Output the [x, y] coordinate of the center of the cell containing the given text.  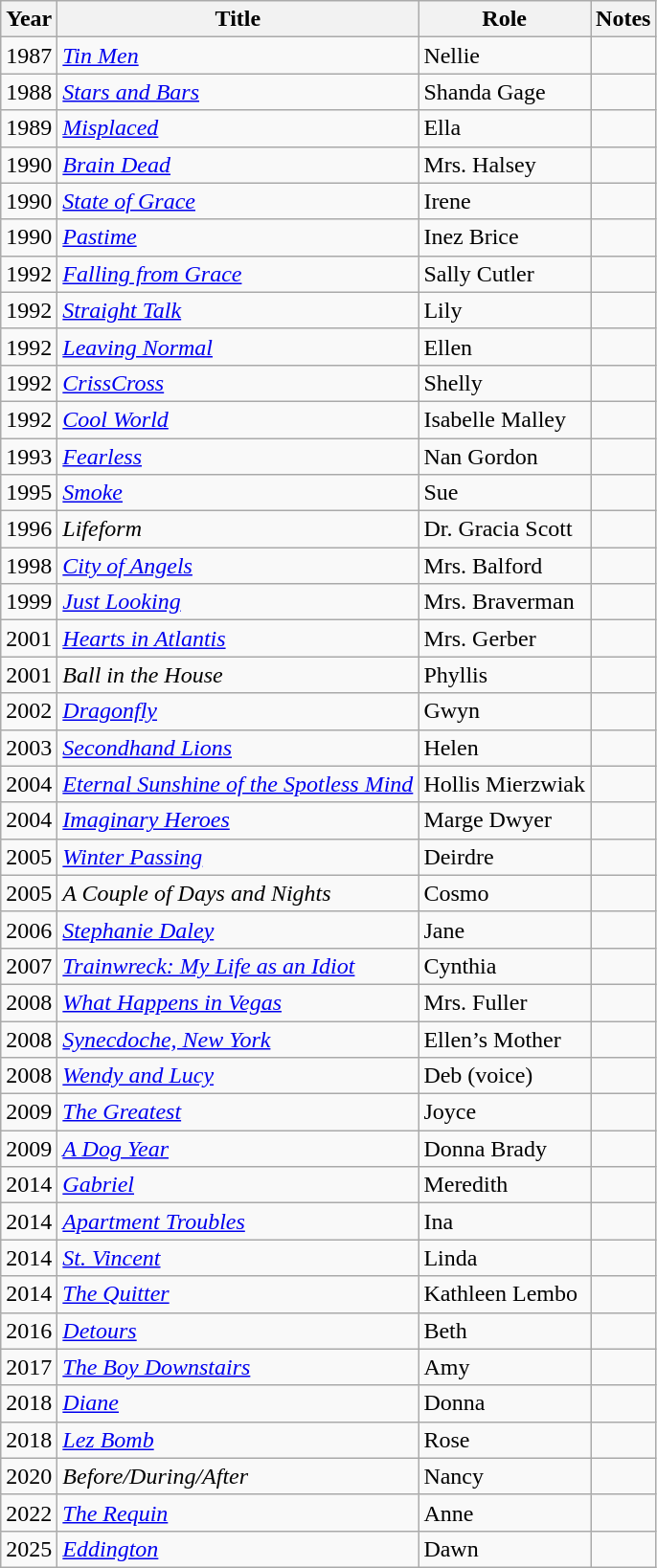
Notes [623, 19]
2007 [29, 966]
Ball in the House [238, 675]
2006 [29, 930]
Year [29, 19]
Cynthia [505, 966]
Falling from Grace [238, 274]
Before/During/After [238, 1476]
Smoke [238, 493]
Phyllis [505, 675]
Gwyn [505, 711]
1993 [29, 457]
Just Looking [238, 602]
Nan Gordon [505, 457]
2017 [29, 1367]
City of Angels [238, 566]
Hollis Mierzwiak [505, 784]
Linda [505, 1258]
Wendy and Lucy [238, 1076]
St. Vincent [238, 1258]
Mrs. Halsey [505, 165]
1988 [29, 92]
Mrs. Gerber [505, 638]
Anne [505, 1512]
Dragonfly [238, 711]
Lily [505, 310]
A Dog Year [238, 1149]
1999 [29, 602]
Nellie [505, 56]
Straight Talk [238, 310]
Secondhand Lions [238, 748]
Stars and Bars [238, 92]
Title [238, 19]
Role [505, 19]
1995 [29, 493]
Marge Dwyer [505, 820]
Isabelle Malley [505, 419]
Inez Brice [505, 237]
2016 [29, 1331]
2003 [29, 748]
The Greatest [238, 1112]
Stephanie Daley [238, 930]
State of Grace [238, 201]
2002 [29, 711]
Ella [505, 128]
Mrs. Balford [505, 566]
Trainwreck: My Life as an Idiot [238, 966]
Synecdoche, New York [238, 1039]
Gabriel [238, 1185]
Brain Dead [238, 165]
Rose [505, 1440]
Cosmo [505, 893]
Irene [505, 201]
Sally Cutler [505, 274]
The Boy Downstairs [238, 1367]
Eternal Sunshine of the Spotless Mind [238, 784]
Dr. Gracia Scott [505, 529]
Imaginary Heroes [238, 820]
Joyce [505, 1112]
Leaving Normal [238, 347]
Ellen [505, 347]
The Requin [238, 1512]
Beth [505, 1331]
Eddington [238, 1549]
Lez Bomb [238, 1440]
Shanda Gage [505, 92]
Ina [505, 1221]
Amy [505, 1367]
2020 [29, 1476]
Pastime [238, 237]
Winter Passing [238, 857]
A Couple of Days and Nights [238, 893]
Shelly [505, 383]
Deb (voice) [505, 1076]
1996 [29, 529]
Tin Men [238, 56]
Helen [505, 748]
1989 [29, 128]
Fearless [238, 457]
2022 [29, 1512]
Ellen’s Mother [505, 1039]
Mrs. Braverman [505, 602]
Detours [238, 1331]
Kathleen Lembo [505, 1294]
Nancy [505, 1476]
Meredith [505, 1185]
What Happens in Vegas [238, 1002]
Donna [505, 1403]
CrissCross [238, 383]
Hearts in Atlantis [238, 638]
The Quitter [238, 1294]
1987 [29, 56]
Sue [505, 493]
Mrs. Fuller [505, 1002]
Dawn [505, 1549]
Lifeform [238, 529]
Donna Brady [505, 1149]
Cool World [238, 419]
Jane [505, 930]
2025 [29, 1549]
1998 [29, 566]
Deirdre [505, 857]
Misplaced [238, 128]
Diane [238, 1403]
Apartment Troubles [238, 1221]
